Extract the [X, Y] coordinate from the center of the cell holding the provided text.  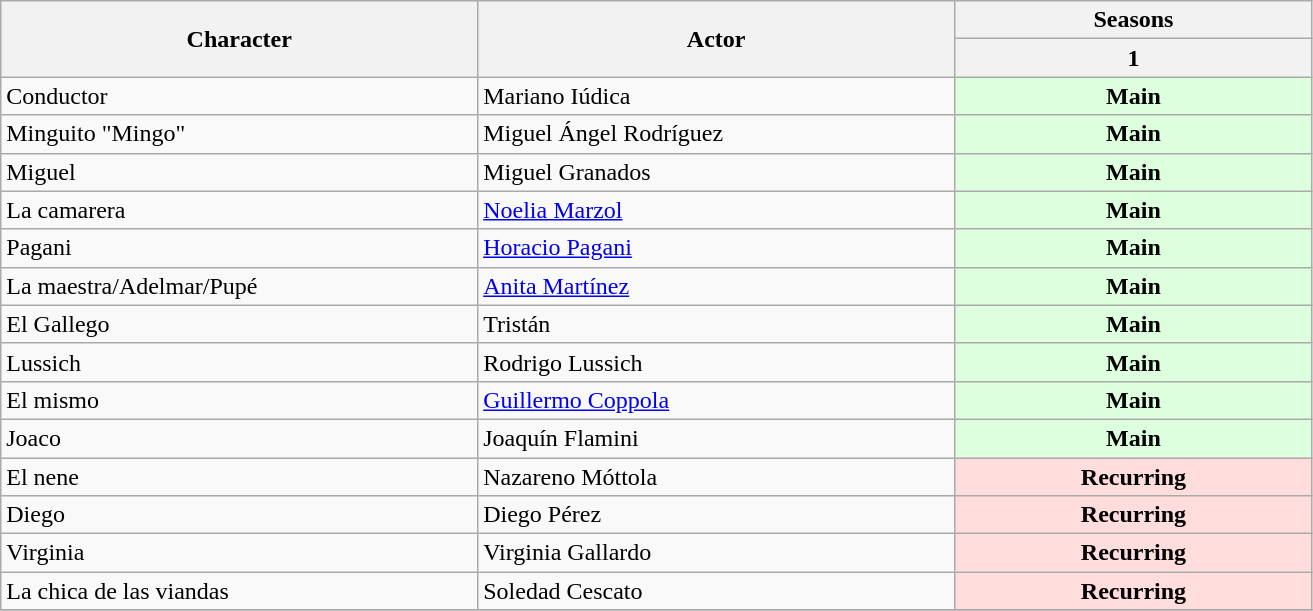
Diego [240, 515]
Virginia Gallardo [716, 553]
1 [1134, 58]
Actor [716, 39]
Mariano Iúdica [716, 96]
Joaco [240, 438]
Seasons [1134, 20]
La chica de las viandas [240, 591]
Virginia [240, 553]
La camarera [240, 210]
La maestra/Adelmar/Pupé [240, 286]
Tristán [716, 324]
El Gallego [240, 324]
Character [240, 39]
Joaquín Flamini [716, 438]
Miguel [240, 172]
Pagani [240, 248]
El nene [240, 477]
Rodrigo Lussich [716, 362]
Soledad Cescato [716, 591]
Horacio Pagani [716, 248]
Nazareno Móttola [716, 477]
Diego Pérez [716, 515]
El mismo [240, 400]
Conductor [240, 96]
Minguito "Mingo" [240, 134]
Lussich [240, 362]
Anita Martínez [716, 286]
Miguel Ángel Rodríguez [716, 134]
Miguel Granados [716, 172]
Noelia Marzol [716, 210]
Guillermo Coppola [716, 400]
